Return (x, y) of the center of cell containing provided text 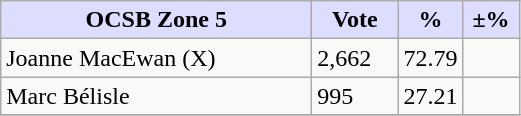
72.79 (430, 58)
27.21 (430, 96)
Vote (355, 20)
OCSB Zone 5 (156, 20)
995 (355, 96)
2,662 (355, 58)
Joanne MacEwan (X) (156, 58)
±% (491, 20)
Marc Bélisle (156, 96)
% (430, 20)
